Return the [x, y] coordinate for the center point of the cell that contains the specified text.  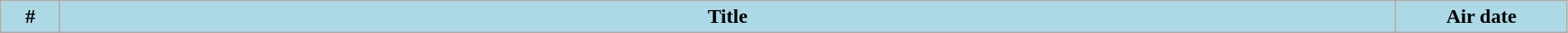
Air date [1481, 17]
Title [728, 17]
# [30, 17]
